Locate the cell with the specified text and output its [X, Y] center coordinate. 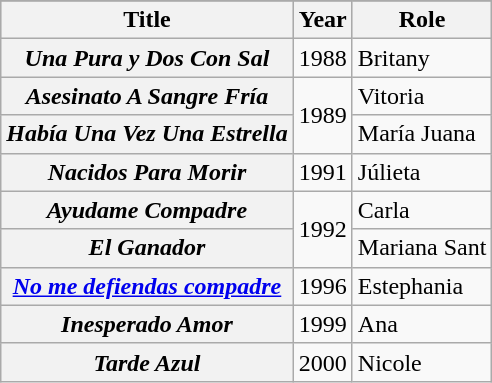
1999 [322, 324]
Asesinato A Sangre Fría [147, 96]
Tarde Azul [147, 362]
Carla [422, 210]
Nacidos Para Morir [147, 172]
Role [422, 20]
Una Pura y Dos Con Sal [147, 58]
1996 [322, 286]
Year [322, 20]
Ayudame Compadre [147, 210]
Nicole [422, 362]
El Ganador [147, 248]
No me defiendas compadre [147, 286]
Júlieta [422, 172]
María Juana [422, 134]
Ana [422, 324]
Britany [422, 58]
Inesperado Amor [147, 324]
Vitoria [422, 96]
Estephania [422, 286]
1988 [322, 58]
Había Una Vez Una Estrella [147, 134]
1989 [322, 115]
2000 [322, 362]
1991 [322, 172]
Mariana Sant [422, 248]
Title [147, 20]
1992 [322, 229]
